Return the (x, y) coordinate for the center point of the cell that contains the specified text.  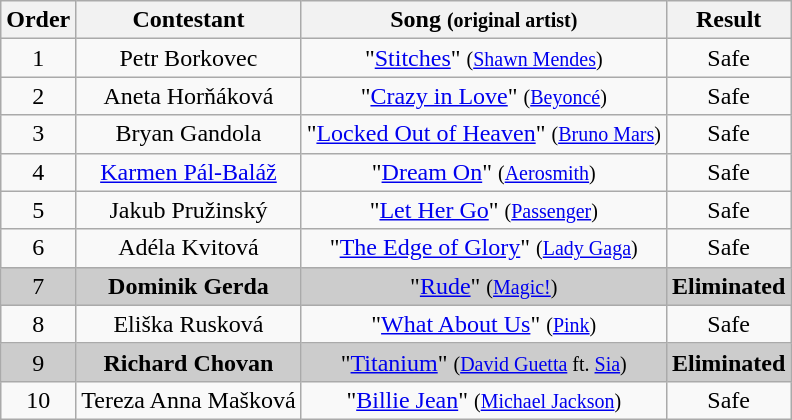
Eliška Rusková (188, 324)
Karmen Pál-Baláž (188, 172)
10 (38, 400)
"Dream On" (Aerosmith) (484, 172)
Aneta Horňáková (188, 96)
Petr Borkovec (188, 58)
"Rude" (Magic!) (484, 286)
"Stitches" (Shawn Mendes) (484, 58)
"Titanium" (David Guetta ft. Sia) (484, 362)
Result (728, 20)
8 (38, 324)
Order (38, 20)
"What About Us" (Pink) (484, 324)
2 (38, 96)
7 (38, 286)
3 (38, 134)
Dominik Gerda (188, 286)
"Crazy in Love" (Beyoncé) (484, 96)
Adéla Kvitová (188, 248)
Jakub Pružinský (188, 210)
"Locked Out of Heaven" (Bruno Mars) (484, 134)
Song (original artist) (484, 20)
6 (38, 248)
Bryan Gandola (188, 134)
"Billie Jean" (Michael Jackson) (484, 400)
Contestant (188, 20)
"Let Her Go" (Passenger) (484, 210)
1 (38, 58)
9 (38, 362)
Tereza Anna Mašková (188, 400)
Richard Chovan (188, 362)
5 (38, 210)
"The Edge of Glory" (Lady Gaga) (484, 248)
4 (38, 172)
